Return [x, y] of the center of cell containing provided text 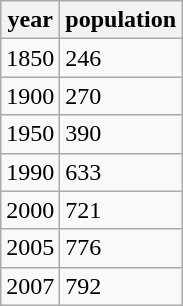
population [121, 20]
1990 [30, 172]
633 [121, 172]
2005 [30, 248]
776 [121, 248]
721 [121, 210]
792 [121, 286]
2000 [30, 210]
246 [121, 58]
1850 [30, 58]
270 [121, 96]
year [30, 20]
2007 [30, 286]
390 [121, 134]
1950 [30, 134]
1900 [30, 96]
